Identify which cell holds the provided text, then report its (X, Y) central coordinate. 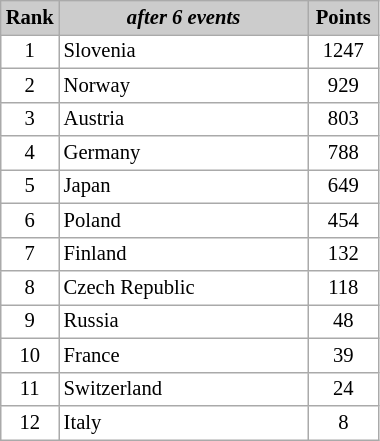
Rank (30, 17)
24 (343, 389)
649 (343, 186)
39 (343, 355)
France (184, 355)
Austria (184, 119)
454 (343, 220)
6 (30, 220)
803 (343, 119)
Poland (184, 220)
3 (30, 119)
10 (30, 355)
1247 (343, 51)
7 (30, 254)
788 (343, 153)
5 (30, 186)
Czech Republic (184, 287)
Switzerland (184, 389)
Points (343, 17)
48 (343, 321)
Norway (184, 85)
9 (30, 321)
11 (30, 389)
Italy (184, 423)
132 (343, 254)
4 (30, 153)
1 (30, 51)
118 (343, 287)
Japan (184, 186)
Finland (184, 254)
2 (30, 85)
after 6 events (184, 17)
Germany (184, 153)
Russia (184, 321)
12 (30, 423)
929 (343, 85)
Slovenia (184, 51)
